Locate the cell with the specified text and output its [x, y] center coordinate. 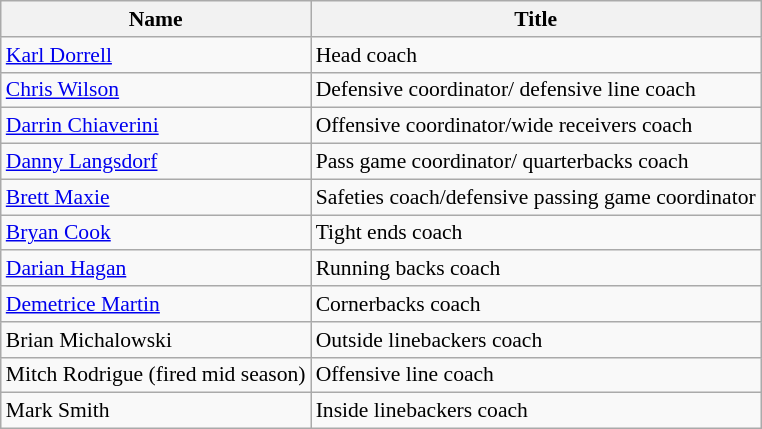
Bryan Cook [156, 233]
Cornerbacks coach [536, 304]
Title [536, 19]
Tight ends coach [536, 233]
Name [156, 19]
Running backs coach [536, 269]
Mark Smith [156, 411]
Mitch Rodrigue (fired mid season) [156, 375]
Chris Wilson [156, 90]
Danny Langsdorf [156, 162]
Offensive line coach [536, 375]
Brett Maxie [156, 197]
Inside linebackers coach [536, 411]
Head coach [536, 55]
Demetrice Martin [156, 304]
Karl Dorrell [156, 55]
Safeties coach/defensive passing game coordinator [536, 197]
Pass game coordinator/ quarterbacks coach [536, 162]
Darrin Chiaverini [156, 126]
Darian Hagan [156, 269]
Offensive coordinator/wide receivers coach [536, 126]
Brian Michalowski [156, 340]
Defensive coordinator/ defensive line coach [536, 90]
Outside linebackers coach [536, 340]
